Provide the (X, Y) coordinate of the cell's center where the given text is located.  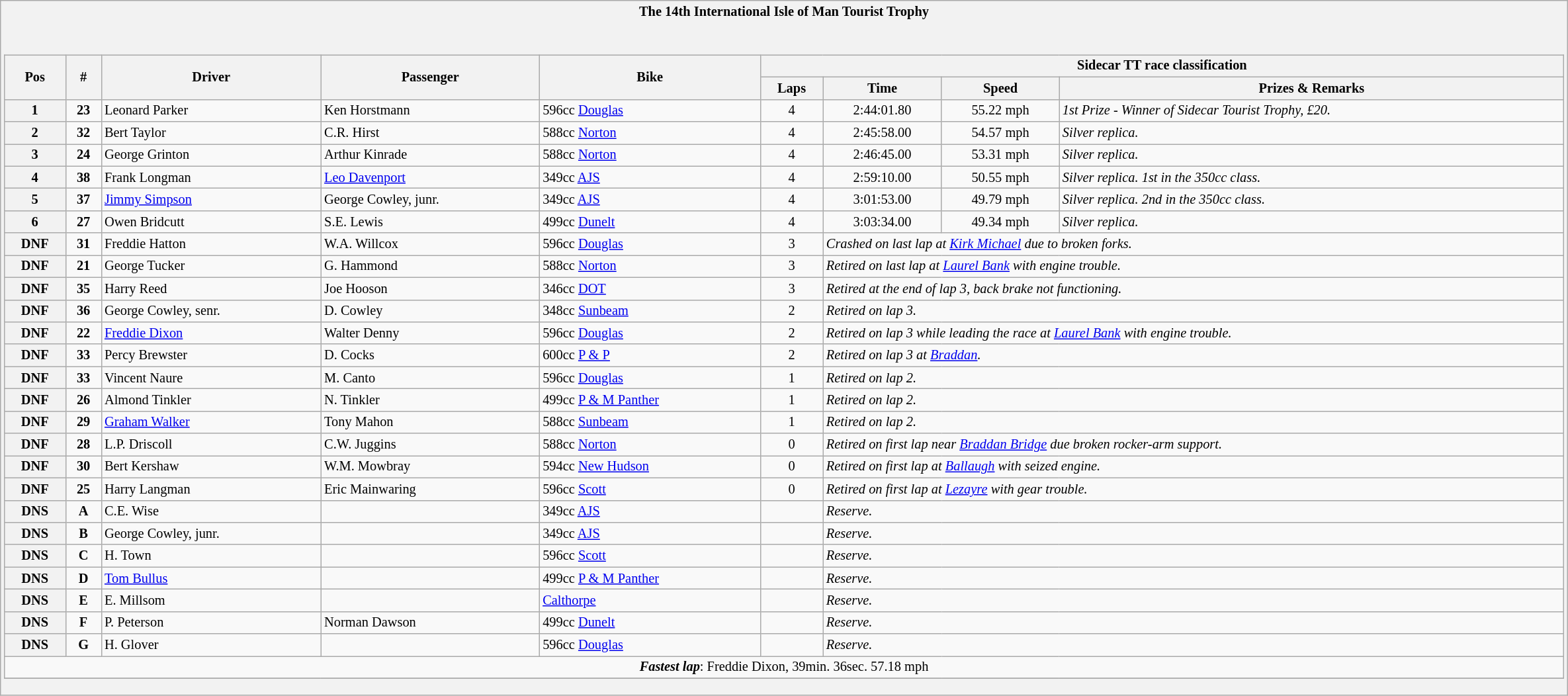
Percy Brewster (211, 355)
2:46:45.00 (883, 155)
2:44:01.80 (883, 110)
Frank Longman (211, 177)
D. Cowley (430, 311)
L.P. Driscoll (211, 445)
22 (83, 333)
W.M. Mowbray (430, 466)
Harry Langman (211, 489)
24 (83, 155)
Bert Taylor (211, 132)
54.57 mph (1000, 132)
Graham Walker (211, 422)
Tony Mahon (430, 422)
Speed (1000, 88)
21 (83, 266)
2:59:10.00 (883, 177)
Owen Bridcutt (211, 222)
3:03:34.00 (883, 222)
Ken Horstmann (430, 110)
S.E. Lewis (430, 222)
H. Glover (211, 645)
588cc Sunbeam (650, 422)
Leonard Parker (211, 110)
G. Hammond (430, 266)
C (83, 556)
Vincent Naure (211, 378)
Arthur Kinrade (430, 155)
Eric Mainwaring (430, 489)
Silver replica. 2nd in the 350cc class. (1311, 199)
29 (83, 422)
Retired at the end of lap 3, back brake not functioning. (1194, 288)
Walter Denny (430, 333)
W.A. Willcox (430, 244)
38 (83, 177)
Retired on lap 3 at Braddan. (1194, 355)
Laps (791, 88)
Pos (34, 77)
Passenger (430, 77)
George Tucker (211, 266)
G (83, 645)
P. Peterson (211, 623)
30 (83, 466)
Calthorpe (650, 600)
23 (83, 110)
35 (83, 288)
Retired on last lap at Laurel Bank with engine trouble. (1194, 266)
1st Prize - Winner of Sidecar Tourist Trophy, £20. (1311, 110)
3:01:53.00 (883, 199)
George Cowley, senr. (211, 311)
E (83, 600)
Freddie Hatton (211, 244)
26 (83, 400)
Time (883, 88)
25 (83, 489)
Prizes & Remarks (1311, 88)
Retired on first lap near Braddan Bridge due broken rocker-arm support. (1194, 445)
Harry Reed (211, 288)
Almond Tinkler (211, 400)
6 (34, 222)
Silver replica. 1st in the 350cc class. (1311, 177)
Driver (211, 77)
Freddie Dixon (211, 333)
53.31 mph (1000, 155)
600cc P & P (650, 355)
348cc Sunbeam (650, 311)
D (83, 578)
Retired on lap 3. (1194, 311)
5 (34, 199)
H. Town (211, 556)
Norman Dawson (430, 623)
Sidecar TT race classification (1162, 65)
Bert Kershaw (211, 466)
37 (83, 199)
# (83, 77)
2:45:58.00 (883, 132)
The 14th International Isle of Man Tourist Trophy (784, 11)
F (83, 623)
28 (83, 445)
E. Millsom (211, 600)
27 (83, 222)
49.79 mph (1000, 199)
Fastest lap: Freddie Dixon, 39min. 36sec. 57.18 mph (783, 667)
32 (83, 132)
55.22 mph (1000, 110)
B (83, 533)
Crashed on last lap at Kirk Michael due to broken forks. (1194, 244)
Retired on lap 3 while leading the race at Laurel Bank with engine trouble. (1194, 333)
594cc New Hudson (650, 466)
31 (83, 244)
Retired on first lap at Ballaugh with seized engine. (1194, 466)
36 (83, 311)
346cc DOT (650, 288)
Retired on first lap at Lezayre with gear trouble. (1194, 489)
N. Tinkler (430, 400)
Jimmy Simpson (211, 199)
C.W. Juggins (430, 445)
D. Cocks (430, 355)
A (83, 511)
C.R. Hirst (430, 132)
M. Canto (430, 378)
Joe Hooson (430, 288)
George Grinton (211, 155)
C.E. Wise (211, 511)
50.55 mph (1000, 177)
Bike (650, 77)
49.34 mph (1000, 222)
Tom Bullus (211, 578)
Leo Davenport (430, 177)
